From the cell containing the given text, extract its center point as [x, y] coordinate. 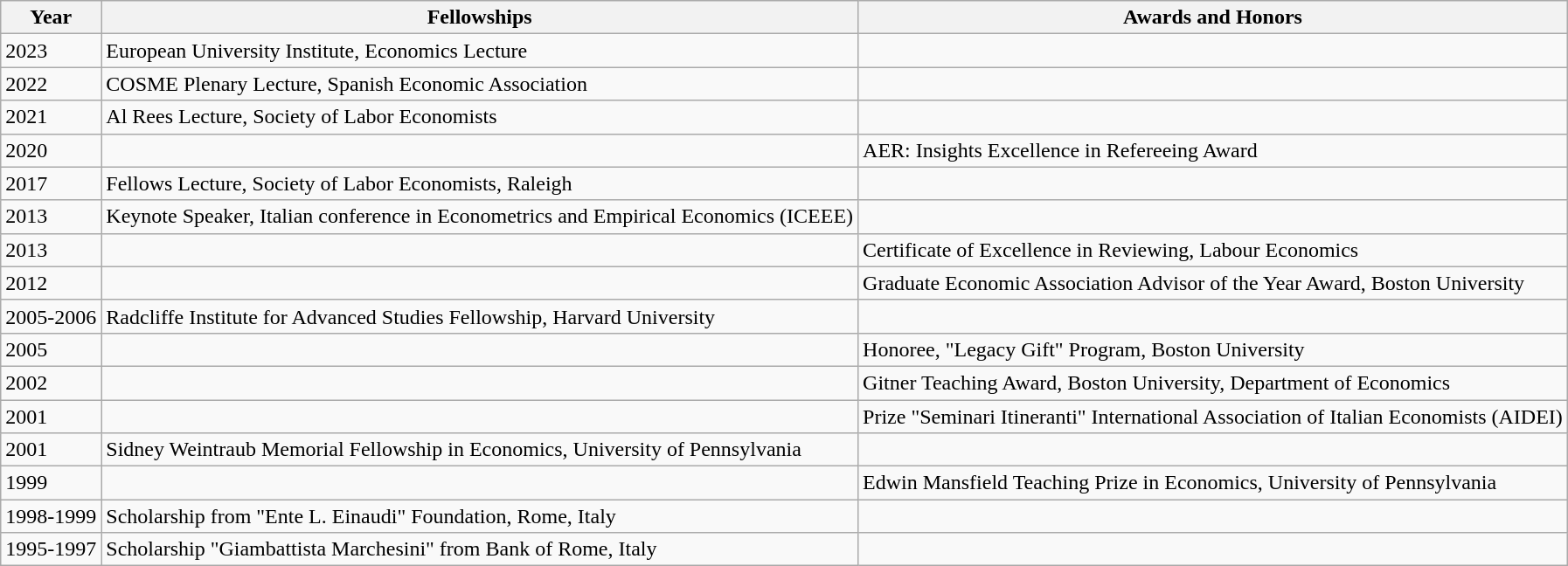
2021 [51, 117]
Scholarship from "Ente L. Einaudi" Foundation, Rome, Italy [480, 516]
Scholarship "Giambattista Marchesini" from Bank of Rome, Italy [480, 549]
AER: Insights Excellence in Refereeing Award [1213, 150]
Fellows Lecture, Society of Labor Economists, Raleigh [480, 183]
Honoree, "Legacy Gift" Program, Boston University [1213, 349]
Edwin Mansfield Teaching Prize in Economics, University of Pennsylvania [1213, 483]
2005 [51, 349]
Keynote Speaker, Italian conference in Econometrics and Empirical Economics (ICEEE) [480, 217]
2012 [51, 283]
Prize "Seminari Itineranti" International Association of Italian Economists (AIDEI) [1213, 417]
Year [51, 17]
2005-2006 [51, 316]
COSME Plenary Lecture, Spanish Economic Association [480, 84]
Fellowships [480, 17]
2017 [51, 183]
1995-1997 [51, 549]
Radcliffe Institute for Advanced Studies Fellowship, Harvard University [480, 316]
Certificate of Excellence in Reviewing, Labour Economics [1213, 250]
2002 [51, 383]
2020 [51, 150]
1999 [51, 483]
Sidney Weintraub Memorial Fellowship in Economics, University of Pennsylvania [480, 450]
Awards and Honors [1213, 17]
Graduate Economic Association Advisor of the Year Award, Boston University [1213, 283]
1998-1999 [51, 516]
Al Rees Lecture, Society of Labor Economists [480, 117]
Gitner Teaching Award, Boston University, Department of Economics [1213, 383]
European University Institute, Economics Lecture [480, 51]
2023 [51, 51]
2022 [51, 84]
